Output the (X, Y) coordinate of the center of the cell containing the given text.  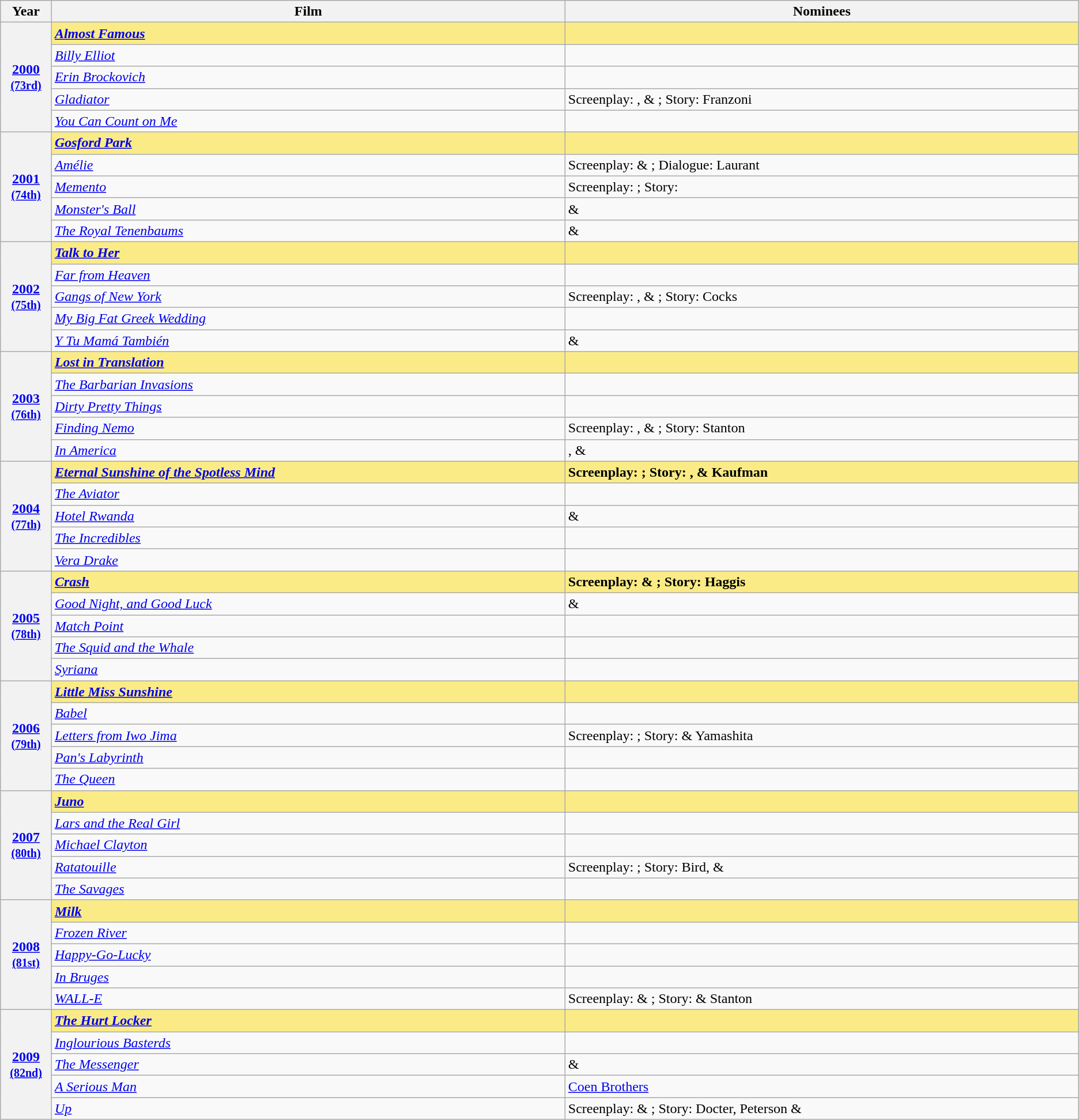
Screenplay: , & ; Story: Stanton (822, 428)
Letters from Iwo Jima (308, 736)
2004(77th) (27, 516)
Inglourious Basterds (308, 1043)
Billy Elliot (308, 55)
In Bruges (308, 977)
Michael Clayton (308, 845)
Screenplay: & ; Story: Haggis (822, 582)
Gangs of New York (308, 297)
Little Miss Sunshine (308, 692)
Talk to Her (308, 252)
Screenplay: & ; Dialogue: Laurant (822, 165)
Syriana (308, 670)
Lost in Translation (308, 363)
Coen Brothers (822, 1087)
My Big Fat Greek Wedding (308, 319)
Dirty Pretty Things (308, 406)
The Aviator (308, 494)
Year (27, 12)
Juno (308, 801)
Monster's Ball (308, 209)
2007(80th) (27, 845)
Screenplay: ; Story: Bird, & (822, 867)
Gosford Park (308, 143)
2000(73rd) (27, 77)
Good Night, and Good Luck (308, 604)
Memento (308, 187)
Screenplay: ; Story: & Yamashita (822, 736)
Gladiator (308, 99)
The Messenger (308, 1065)
Nominees (822, 12)
Screenplay: ; Story: (822, 187)
Frozen River (308, 933)
Erin Brockovich (308, 77)
Crash (308, 582)
The Queen (308, 779)
, & (822, 450)
In America (308, 450)
Finding Nemo (308, 428)
Screenplay: & ; Story: & Stanton (822, 999)
Far from Heaven (308, 275)
2006(79th) (27, 736)
Pan's Labyrinth (308, 757)
WALL-E (308, 999)
The Barbarian Invasions (308, 384)
Y Tu Mamá También (308, 341)
Vera Drake (308, 560)
Almost Famous (308, 33)
Film (308, 12)
Screenplay: , & ; Story: Franzoni (822, 99)
Match Point (308, 625)
Screenplay: & ; Story: Docter, Peterson & (822, 1108)
2002(75th) (27, 296)
2001(74th) (27, 187)
You Can Count on Me (308, 121)
Babel (308, 714)
Screenplay: , & ; Story: Cocks (822, 297)
Screenplay: ; Story: , & Kaufman (822, 472)
Hotel Rwanda (308, 516)
2005(78th) (27, 625)
Up (308, 1108)
Milk (308, 911)
2008(81st) (27, 955)
2003(76th) (27, 406)
The Hurt Locker (308, 1021)
Amélie (308, 165)
Eternal Sunshine of the Spotless Mind (308, 472)
The Squid and the Whale (308, 648)
Ratatouille (308, 867)
The Incredibles (308, 538)
A Serious Man (308, 1087)
The Savages (308, 889)
Lars and the Real Girl (308, 823)
The Royal Tenenbaums (308, 231)
2009(82nd) (27, 1065)
Happy-Go-Lucky (308, 955)
